Find where the given text appears and provide that cell's center as (x, y) coordinate. 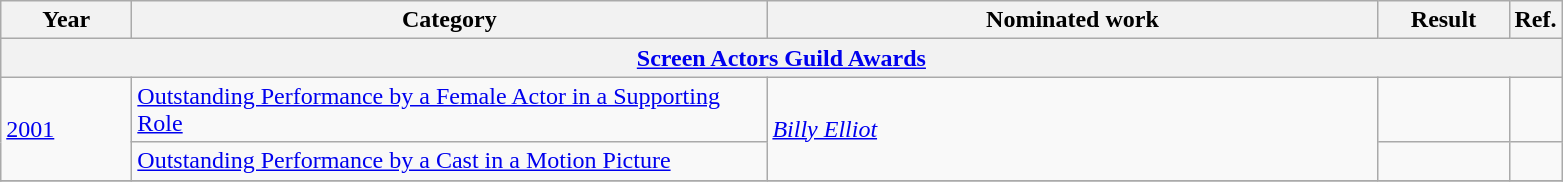
Result (1444, 20)
Year (66, 20)
Outstanding Performance by a Female Actor in a Supporting Role (450, 110)
Billy Elliot (1072, 128)
Screen Actors Guild Awards (782, 58)
2001 (66, 128)
Outstanding Performance by a Cast in a Motion Picture (450, 161)
Nominated work (1072, 20)
Ref. (1536, 20)
Category (450, 20)
